Determine the (x, y) coordinate at the center of the cell enclosing the given text.  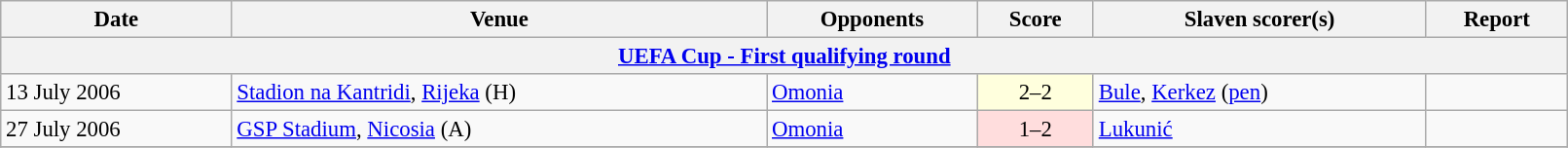
2–2 (1036, 92)
27 July 2006 (117, 129)
GSP Stadium, Nicosia (A) (499, 129)
UEFA Cup - First qualifying round (784, 56)
Slaven scorer(s) (1259, 19)
Bule, Kerkez (pen) (1259, 92)
13 July 2006 (117, 92)
Venue (499, 19)
1–2 (1036, 129)
Opponents (872, 19)
Report (1497, 19)
Score (1036, 19)
Lukunić (1259, 129)
Date (117, 19)
Stadion na Kantridi, Rijeka (H) (499, 92)
